Return [x, y] of the center of cell containing provided text 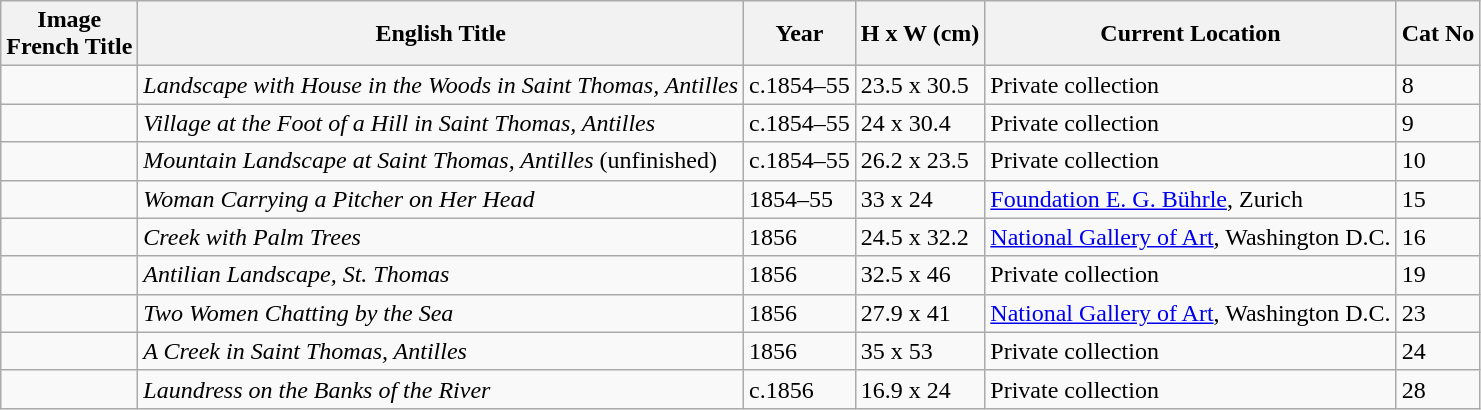
c.1856 [800, 389]
16.9 x 24 [920, 389]
32.5 x 46 [920, 275]
H x W (cm) [920, 34]
Landscape with House in the Woods in Saint Thomas, Antilles [441, 85]
Two Women Chatting by the Sea [441, 313]
23 [1438, 313]
Laundress on the Banks of the River [441, 389]
Current Location [1190, 34]
Village at the Foot of a Hill in Saint Thomas, Antilles [441, 123]
15 [1438, 199]
24 x 30.4 [920, 123]
Year [800, 34]
Mountain Landscape at Saint Thomas, Antilles (unfinished) [441, 161]
27.9 x 41 [920, 313]
10 [1438, 161]
Foundation E. G. Bührle, Zurich [1190, 199]
ImageFrench Title [70, 34]
Antilian Landscape, St. Thomas [441, 275]
Cat No [1438, 34]
24.5 x 32.2 [920, 237]
8 [1438, 85]
28 [1438, 389]
16 [1438, 237]
23.5 x 30.5 [920, 85]
19 [1438, 275]
35 x 53 [920, 351]
9 [1438, 123]
Creek with Palm Trees [441, 237]
Woman Carrying a Pitcher on Her Head [441, 199]
1854–55 [800, 199]
26.2 x 23.5 [920, 161]
English Title [441, 34]
A Creek in Saint Thomas, Antilles [441, 351]
24 [1438, 351]
33 x 24 [920, 199]
